Scan for the cell matching the given text and deliver its (x, y) coordinate at center. 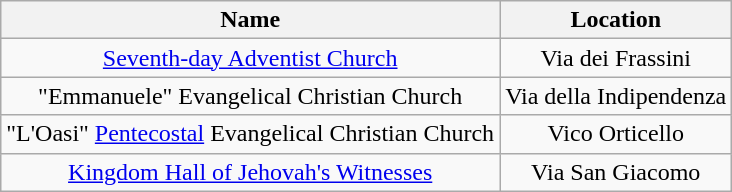
Kingdom Hall of Jehovah's Witnesses (250, 172)
Name (250, 20)
"L'Oasi" Pentecostal Evangelical Christian Church (250, 134)
Vico Orticello (616, 134)
Via della Indipendenza (616, 96)
"Emmanuele" Evangelical Christian Church (250, 96)
Location (616, 20)
Via dei Frassini (616, 58)
Via San Giacomo (616, 172)
Seventh-day Adventist Church (250, 58)
